Pinpoint the cell where the given text exists, returning its (X, Y) midpoint coordinate. 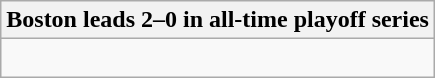
Boston leads 2–0 in all-time playoff series (218, 20)
